Extract the [x, y] coordinate from the center of the cell holding the provided text.  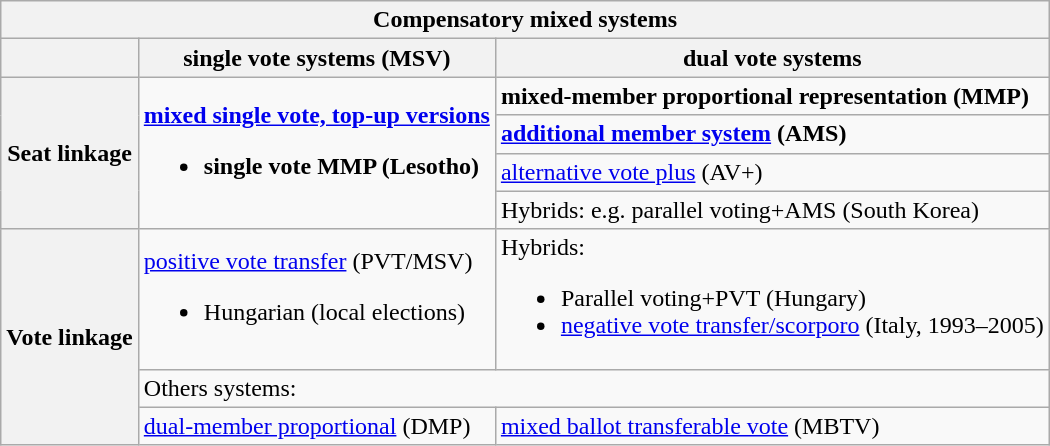
Seat linkage [70, 153]
Others systems: [594, 388]
Vote linkage [70, 337]
Compensatory mixed systems [526, 20]
dual vote systems [772, 58]
single vote systems (MSV) [316, 58]
Hybrids:Parallel voting+PVT (Hungary)negative vote transfer/scorporo (Italy, 1993–2005) [772, 299]
Hybrids: e.g. parallel voting+AMS (South Korea) [772, 210]
additional member system (AMS) [772, 134]
positive vote transfer (PVT/MSV)Hungarian (local elections) [316, 299]
mixed ballot transferable vote (MBTV) [772, 426]
mixed single vote, top-up versionssingle vote MMP (Lesotho) [316, 153]
mixed-member proportional representation (MMP) [772, 96]
dual-member proportional (DMP) [316, 426]
alternative vote plus (AV+) [772, 172]
